Determine the (x, y) coordinate at the center of the cell enclosing the given text.  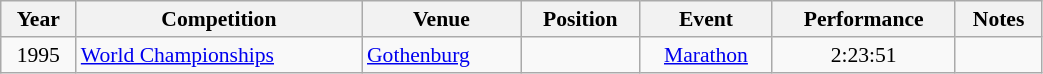
Notes (998, 19)
Marathon (706, 55)
1995 (38, 55)
Competition (219, 19)
Position (580, 19)
Gothenburg (442, 55)
2:23:51 (864, 55)
World Championships (219, 55)
Year (38, 19)
Performance (864, 19)
Event (706, 19)
Venue (442, 19)
